From the cell containing the given text, extract its center point as (x, y) coordinate. 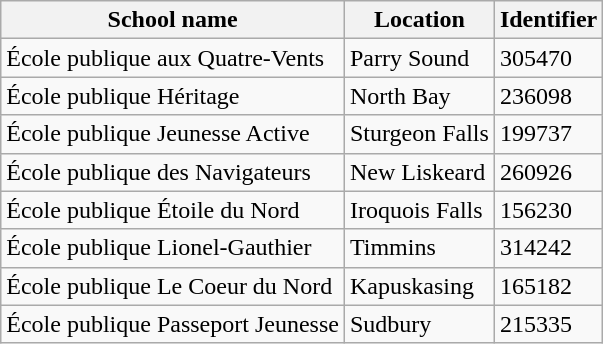
Timmins (419, 248)
École publique Le Coeur du Nord (173, 286)
New Liskeard (419, 172)
École publique Passeport Jeunesse (173, 324)
215335 (548, 324)
École publique des Navigateurs (173, 172)
Location (419, 20)
156230 (548, 210)
École publique Jeunesse Active (173, 134)
École publique Étoile du Nord (173, 210)
École publique Lionel-Gauthier (173, 248)
Identifier (548, 20)
199737 (548, 134)
École publique aux Quatre-Vents (173, 58)
Parry Sound (419, 58)
165182 (548, 286)
School name (173, 20)
North Bay (419, 96)
Kapuskasing (419, 286)
314242 (548, 248)
Sudbury (419, 324)
École publique Héritage (173, 96)
Sturgeon Falls (419, 134)
260926 (548, 172)
305470 (548, 58)
Iroquois Falls (419, 210)
236098 (548, 96)
